Determine the [X, Y] coordinate at the center of the cell enclosing the given text.  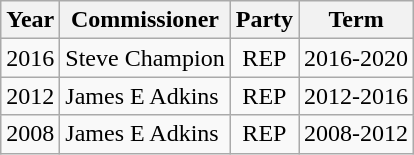
2012 [30, 96]
Party [264, 20]
Steve Champion [145, 58]
Commissioner [145, 20]
2012-2016 [356, 96]
Year [30, 20]
2016-2020 [356, 58]
Term [356, 20]
2008 [30, 134]
2016 [30, 58]
2008-2012 [356, 134]
